Pinpoint the cell where the given text exists, returning its [x, y] midpoint coordinate. 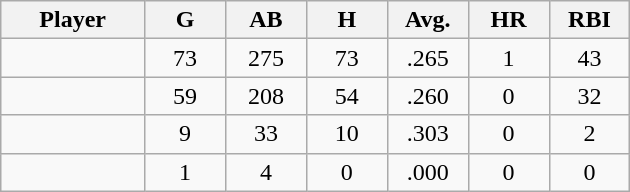
.000 [428, 172]
H [346, 20]
.260 [428, 96]
4 [266, 172]
HR [508, 20]
.265 [428, 58]
43 [590, 58]
275 [266, 58]
59 [186, 96]
33 [266, 134]
208 [266, 96]
AB [266, 20]
54 [346, 96]
32 [590, 96]
Avg. [428, 20]
.303 [428, 134]
RBI [590, 20]
Player [73, 20]
G [186, 20]
10 [346, 134]
9 [186, 134]
2 [590, 134]
